Locate the cell with the specified text and output its (x, y) center coordinate. 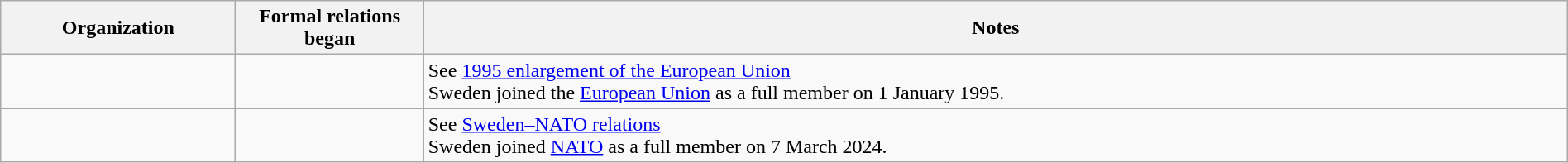
Formal relations began (329, 28)
Organization (118, 28)
Notes (996, 28)
See Sweden–NATO relationsSweden joined NATO as a full member on 7 March 2024. (996, 136)
See 1995 enlargement of the European UnionSweden joined the European Union as a full member on 1 January 1995. (996, 81)
